Provide the (x, y) coordinate of the cell's center where the given text is located.  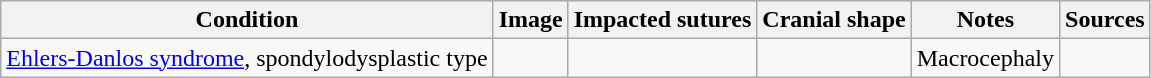
Notes (985, 20)
Condition (247, 20)
Cranial shape (834, 20)
Impacted sutures (662, 20)
Ehlers-Danlos syndrome, spondylodysplastic type (247, 58)
Sources (1106, 20)
Macrocephaly (985, 58)
Image (530, 20)
